Capture the cell that displays the provided text and extract its (X, Y) central coordinate. 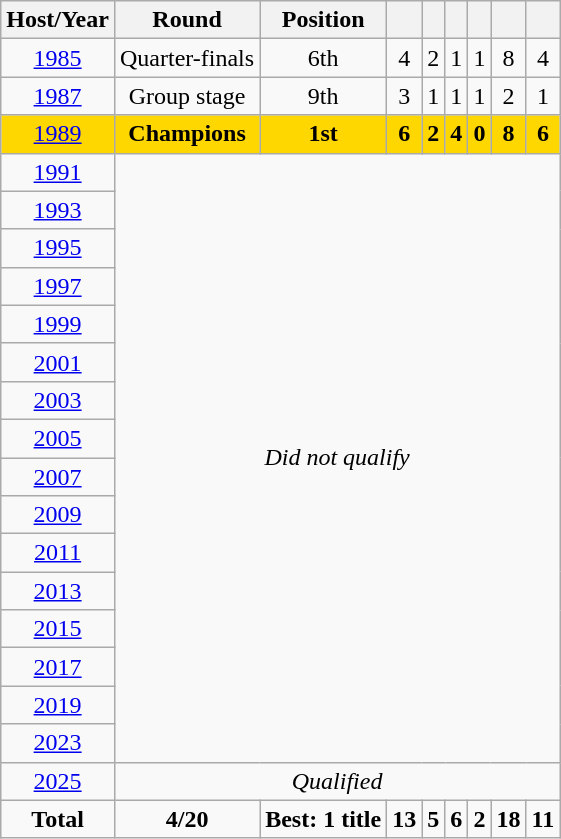
4/20 (186, 819)
1993 (58, 210)
1989 (58, 134)
1st (324, 134)
Quarter-finals (186, 58)
Did not qualify (336, 458)
1997 (58, 286)
6th (324, 58)
1987 (58, 96)
2011 (58, 553)
3 (404, 96)
2005 (58, 438)
Champions (186, 134)
Total (58, 819)
2009 (58, 515)
2001 (58, 362)
Best: 1 title (324, 819)
Position (324, 20)
Group stage (186, 96)
2023 (58, 743)
1985 (58, 58)
13 (404, 819)
9th (324, 96)
2007 (58, 477)
5 (434, 819)
1991 (58, 172)
11 (543, 819)
1995 (58, 248)
2025 (58, 781)
2017 (58, 667)
Qualified (336, 781)
2015 (58, 629)
2003 (58, 400)
18 (508, 819)
1999 (58, 324)
2013 (58, 591)
0 (480, 134)
Round (186, 20)
Host/Year (58, 20)
2019 (58, 705)
